Return the [x, y] coordinate for the center point of the cell that contains the specified text.  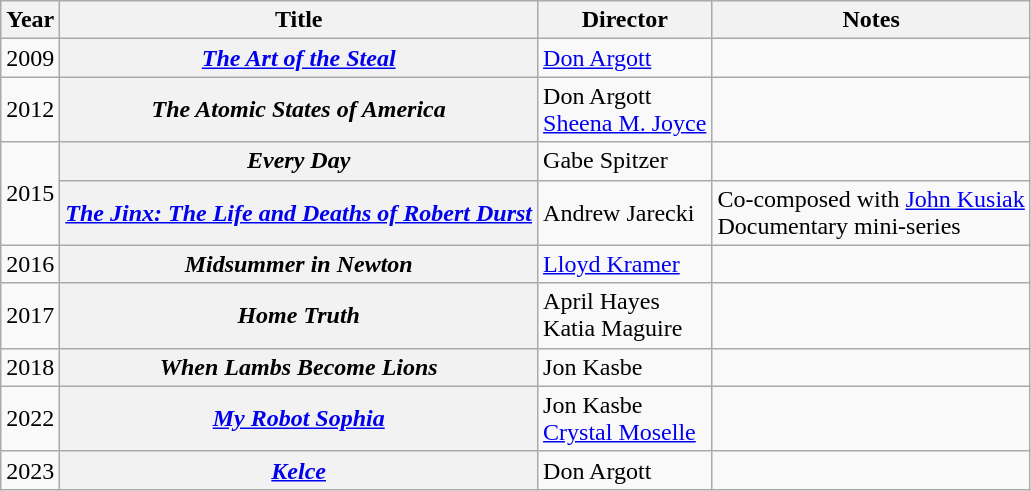
My Robot Sophia [299, 418]
2012 [30, 110]
Kelce [299, 470]
Every Day [299, 161]
Lloyd Kramer [625, 264]
The Art of the Steal [299, 58]
Don ArgottSheena M. Joyce [625, 110]
2018 [30, 367]
Director [625, 20]
Co-composed with John KusiakDocumentary mini-series [871, 212]
2016 [30, 264]
Midsummer in Newton [299, 264]
Jon Kasbe [625, 367]
2022 [30, 418]
April HayesKatia Maguire [625, 316]
The Jinx: The Life and Deaths of Robert Durst [299, 212]
Jon KasbeCrystal Moselle [625, 418]
Home Truth [299, 316]
Gabe Spitzer [625, 161]
2017 [30, 316]
When Lambs Become Lions [299, 367]
2023 [30, 470]
Andrew Jarecki [625, 212]
Title [299, 20]
2015 [30, 194]
Notes [871, 20]
2009 [30, 58]
The Atomic States of America [299, 110]
Year [30, 20]
